For the text-containing cell, return its midpoint in [X, Y] coordinate format. 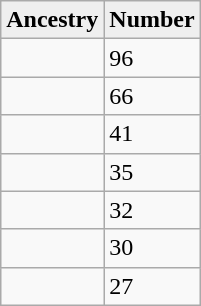
66 [152, 96]
32 [152, 210]
35 [152, 172]
Number [152, 20]
41 [152, 134]
30 [152, 248]
96 [152, 58]
27 [152, 286]
Ancestry [52, 20]
